Find where the given text appears and provide that cell's center as [X, Y] coordinate. 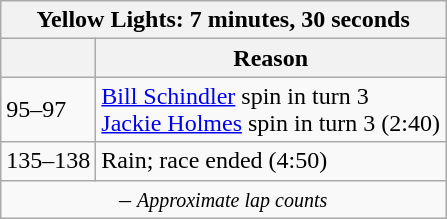
Rain; race ended (4:50) [271, 161]
Bill Schindler spin in turn 3Jackie Holmes spin in turn 3 (2:40) [271, 110]
Reason [271, 58]
– Approximate lap counts [224, 199]
135–138 [48, 161]
Yellow Lights: 7 minutes, 30 seconds [224, 20]
95–97 [48, 110]
